Output the (X, Y) coordinate of the center of the cell containing the given text.  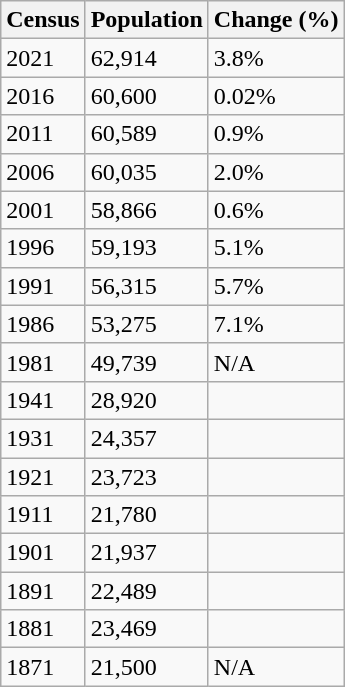
1996 (43, 248)
1901 (43, 553)
2.0% (276, 172)
23,723 (146, 477)
60,035 (146, 172)
56,315 (146, 286)
60,600 (146, 96)
Population (146, 20)
2016 (43, 96)
1871 (43, 667)
1931 (43, 438)
59,193 (146, 248)
Change (%) (276, 20)
28,920 (146, 400)
21,937 (146, 553)
58,866 (146, 210)
21,780 (146, 515)
0.02% (276, 96)
0.6% (276, 210)
1991 (43, 286)
2006 (43, 172)
1981 (43, 362)
1911 (43, 515)
49,739 (146, 362)
2011 (43, 134)
7.1% (276, 324)
22,489 (146, 591)
3.8% (276, 58)
5.7% (276, 286)
21,500 (146, 667)
2001 (43, 210)
53,275 (146, 324)
1986 (43, 324)
24,357 (146, 438)
1881 (43, 629)
1921 (43, 477)
60,589 (146, 134)
23,469 (146, 629)
2021 (43, 58)
62,914 (146, 58)
0.9% (276, 134)
Census (43, 20)
5.1% (276, 248)
1941 (43, 400)
1891 (43, 591)
